Extract the (X, Y) coordinate from the center of the cell holding the provided text.  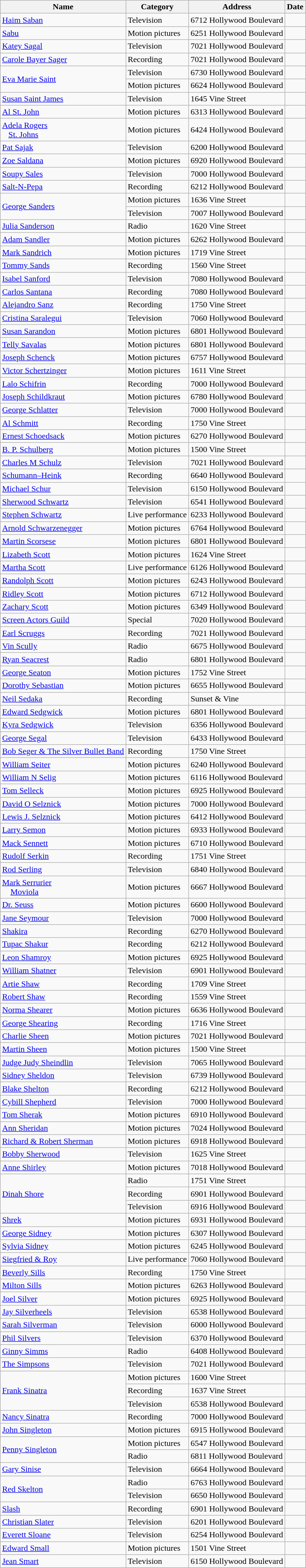
Sunset & Vine (237, 699)
6313 Hollywood Boulevard (237, 112)
Special (157, 620)
Lalo Schifrin (63, 384)
6650 Hollywood Boulevard (237, 1496)
Name (63, 7)
Norma Shearer (63, 1010)
George Schlatter (63, 410)
Address (237, 7)
6757 Hollywood Boulevard (237, 357)
Sherwood Schwartz (63, 502)
6640 Hollywood Boulevard (237, 476)
6915 Hollywood Boulevard (237, 1430)
Stephen Schwartz (63, 515)
Joel Silver (63, 1299)
Tom Sherak (63, 1115)
6251 Hollywood Boulevard (237, 33)
Susan Saint James (63, 99)
Cybill Shepherd (63, 1102)
Joseph Schenck (63, 357)
Everett Sloane (63, 1535)
Leon Shamroy (63, 957)
6408 Hollywood Boulevard (237, 1351)
7024 Hollywood Boulevard (237, 1128)
Julia Sanderson (63, 226)
Cristina Saralegui (63, 318)
Martha Scott (63, 567)
6412 Hollywood Boulevard (237, 817)
6240 Hollywood Boulevard (237, 764)
6918 Hollywood Boulevard (237, 1141)
7018 Hollywood Boulevard (237, 1167)
6600 Hollywood Boulevard (237, 905)
1645 Vine Street (237, 99)
Jane Seymour (63, 918)
Ann Sheridan (63, 1128)
George Sidney (63, 1233)
6233 Hollywood Boulevard (237, 515)
Judge Judy Sheindlin (63, 1062)
6811 Hollywood Boulevard (237, 1456)
6664 Hollywood Boulevard (237, 1469)
Schumann–Heink (63, 476)
Christian Slater (63, 1522)
Milton Sills (63, 1286)
Randolph Scott (63, 580)
1620 Vine Street (237, 226)
6245 Hollywood Boulevard (237, 1246)
Adela Rogers St. Johns (63, 130)
Al St. John (63, 112)
Robert Shaw (63, 997)
Tupac Shakur (63, 944)
6840 Hollywood Boulevard (237, 869)
6349 Hollywood Boulevard (237, 607)
Neil Sedaka (63, 699)
Shrek (63, 1220)
Katey Sagal (63, 46)
1600 Vine Street (237, 1377)
William Seiter (63, 764)
1611 Vine Street (237, 370)
Sidney Sheldon (63, 1076)
Michael Schur (63, 489)
6424 Hollywood Boulevard (237, 130)
Larry Semon (63, 830)
6263 Hollywood Boulevard (237, 1286)
Arnold Schwarzenegger (63, 528)
1637 Vine Street (237, 1390)
Rudolf Serkin (63, 856)
Vin Scully (63, 646)
Eva Marie Saint (63, 79)
Alejandro Sanz (63, 305)
Frank Sinatra (63, 1390)
6933 Hollywood Boulevard (237, 830)
Blake Shelton (63, 1089)
1559 Vine Street (237, 997)
Pat Sajak (63, 147)
The Simpsons (63, 1364)
David O Selznick (63, 804)
6126 Hollywood Boulevard (237, 567)
Beverly Sills (63, 1272)
6916 Hollywood Boulevard (237, 1207)
6931 Hollywood Boulevard (237, 1220)
1625 Vine Street (237, 1154)
6243 Hollywood Boulevard (237, 580)
Siegfried & Roy (63, 1259)
Artie Shaw (63, 983)
6262 Hollywood Boulevard (237, 239)
Soupy Sales (63, 173)
6780 Hollywood Boulevard (237, 397)
Dinah Shore (63, 1194)
Ryan Seacrest (63, 659)
George Sanders (63, 207)
6920 Hollywood Boulevard (237, 160)
Isabel Sanford (63, 279)
6910 Hollywood Boulevard (237, 1115)
Phil Silvers (63, 1338)
Ridley Scott (63, 593)
Joseph Schildkraut (63, 397)
Lewis J. Selznick (63, 817)
Bob Seger & The Silver Bullet Band (63, 751)
7007 Hollywood Boulevard (237, 213)
6201 Hollywood Boulevard (237, 1522)
William N Selig (63, 777)
Anne Shirley (63, 1167)
1560 Vine Street (237, 266)
6200 Hollywood Boulevard (237, 147)
Ernest Schoedsack (63, 436)
Nancy Sinatra (63, 1417)
Dorothy Sebastian (63, 686)
1501 Vine Street (237, 1548)
6675 Hollywood Boulevard (237, 646)
Bobby Sherwood (63, 1154)
6655 Hollywood Boulevard (237, 686)
Slash (63, 1509)
6116 Hollywood Boulevard (237, 777)
7020 Hollywood Boulevard (237, 620)
1719 Vine Street (237, 252)
B. P. Schulberg (63, 449)
Jean Smart (63, 1561)
Dr. Seuss (63, 905)
Penny Singleton (63, 1450)
Edward Small (63, 1548)
6370 Hollywood Boulevard (237, 1338)
Martin Scorsese (63, 541)
Zachary Scott (63, 607)
Richard & Robert Sherman (63, 1141)
Mark Serrurier Moviola (63, 887)
Carole Bayer Sager (63, 59)
Red Skelton (63, 1489)
Sabu (63, 33)
Date (295, 7)
6710 Hollywood Boulevard (237, 843)
Tom Selleck (63, 790)
Edward Sedgwick (63, 712)
Salt-N-Pepa (63, 187)
6764 Hollywood Boulevard (237, 528)
Category (157, 7)
Rod Serling (63, 869)
Shakira (63, 931)
Earl Scruggs (63, 633)
6624 Hollywood Boulevard (237, 86)
6763 Hollywood Boulevard (237, 1482)
Tommy Sands (63, 266)
George Segal (63, 738)
6739 Hollywood Boulevard (237, 1076)
Charlie Sheen (63, 1036)
Kyra Sedgwick (63, 725)
6254 Hollywood Boulevard (237, 1535)
6000 Hollywood Boulevard (237, 1325)
William Shatner (63, 970)
Victor Schertzinger (63, 370)
Ginny Simms (63, 1351)
Adam Sandler (63, 239)
6730 Hollywood Boulevard (237, 72)
Mack Sennett (63, 843)
6636 Hollywood Boulevard (237, 1010)
6433 Hollywood Boulevard (237, 738)
Gary Sinise (63, 1469)
Haim Saban (63, 20)
6356 Hollywood Boulevard (237, 725)
Mark Sandrich (63, 252)
Lizabeth Scott (63, 554)
6307 Hollywood Boulevard (237, 1233)
Screen Actors Guild (63, 620)
7065 Hollywood Boulevard (237, 1062)
Charles M Schulz (63, 462)
George Seaton (63, 672)
1752 Vine Street (237, 672)
6667 Hollywood Boulevard (237, 887)
1624 Vine Street (237, 554)
1709 Vine Street (237, 983)
Sarah Silverman (63, 1325)
6547 Hollywood Boulevard (237, 1443)
Martin Sheen (63, 1049)
Zoe Saldana (63, 160)
Sylvia Sidney (63, 1246)
Telly Savalas (63, 344)
1716 Vine Street (237, 1023)
6541 Hollywood Boulevard (237, 502)
1636 Vine Street (237, 200)
Carlos Santana (63, 292)
Susan Sarandon (63, 331)
Al Schmitt (63, 423)
George Shearing (63, 1023)
Jay Silverheels (63, 1312)
John Singleton (63, 1430)
